Return the (X, Y) coordinate for the center point of the cell that contains the specified text.  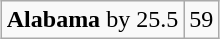
Alabama by 25.5 (92, 19)
59 (202, 19)
